Identify which cell holds the provided text, then report its (x, y) central coordinate. 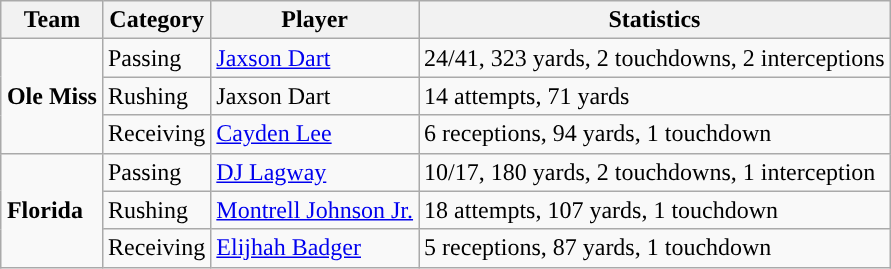
5 receptions, 87 yards, 1 touchdown (655, 248)
Statistics (655, 20)
Team (52, 20)
Ole Miss (52, 96)
24/41, 323 yards, 2 touchdowns, 2 interceptions (655, 58)
14 attempts, 71 yards (655, 96)
6 receptions, 94 yards, 1 touchdown (655, 134)
10/17, 180 yards, 2 touchdowns, 1 interception (655, 172)
Player (315, 20)
Florida (52, 210)
Cayden Lee (315, 134)
Category (156, 20)
DJ Lagway (315, 172)
18 attempts, 107 yards, 1 touchdown (655, 210)
Elijhah Badger (315, 248)
Montrell Johnson Jr. (315, 210)
